Find where the given text appears and provide that cell's center as (x, y) coordinate. 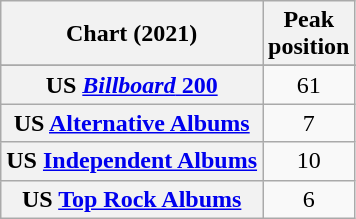
Chart (2021) (132, 34)
US Top Rock Albums (132, 199)
Peakposition (309, 34)
US Alternative Albums (132, 123)
US Independent Albums (132, 161)
61 (309, 85)
US Billboard 200 (132, 85)
7 (309, 123)
10 (309, 161)
6 (309, 199)
